Detect which cell encompasses the target text, then output its (x, y) center coordinate. 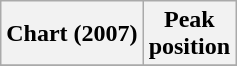
Chart (2007) (72, 34)
Peakposition (189, 34)
